Capture the cell that displays the provided text and extract its [x, y] central coordinate. 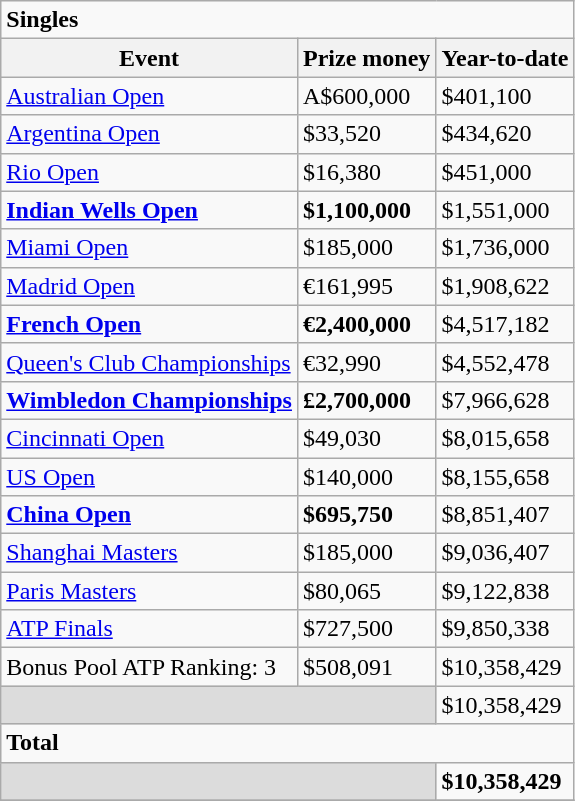
Event [150, 58]
$33,520 [366, 134]
Argentina Open [150, 134]
Shanghai Masters [150, 553]
Madrid Open [150, 286]
Indian Wells Open [150, 210]
Singles [288, 20]
$8,851,407 [505, 515]
$1,736,000 [505, 248]
$9,036,407 [505, 553]
Miami Open [150, 248]
$9,122,838 [505, 591]
Year-to-date [505, 58]
$434,620 [505, 134]
$9,850,338 [505, 629]
$1,908,622 [505, 286]
$8,155,658 [505, 477]
£2,700,000 [366, 400]
$401,100 [505, 96]
$4,552,478 [505, 362]
$80,065 [366, 591]
French Open [150, 324]
$1,551,000 [505, 210]
Australian Open [150, 96]
US Open [150, 477]
€2,400,000 [366, 324]
$1,100,000 [366, 210]
ATP Finals [150, 629]
$451,000 [505, 172]
Rio Open [150, 172]
$8,015,658 [505, 438]
$4,517,182 [505, 324]
Paris Masters [150, 591]
$140,000 [366, 477]
$508,091 [366, 667]
$695,750 [366, 515]
Queen's Club Championships [150, 362]
$727,500 [366, 629]
Cincinnati Open [150, 438]
Bonus Pool ATP Ranking: 3 [150, 667]
Total [288, 743]
$7,966,628 [505, 400]
$16,380 [366, 172]
Prize money [366, 58]
China Open [150, 515]
Wimbledon Championships [150, 400]
€161,995 [366, 286]
$49,030 [366, 438]
€32,990 [366, 362]
A$600,000 [366, 96]
